Detect which cell encompasses the target text, then output its (x, y) center coordinate. 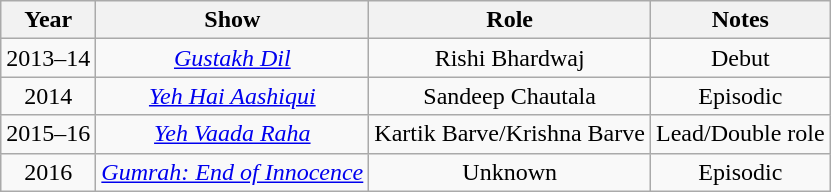
2014 (48, 96)
Rishi Bhardwaj (510, 58)
Year (48, 20)
Notes (740, 20)
Kartik Barve/Krishna Barve (510, 134)
Role (510, 20)
Gumrah: End of Innocence (232, 172)
Yeh Hai Aashiqui (232, 96)
Lead/Double role (740, 134)
Unknown (510, 172)
Show (232, 20)
2016 (48, 172)
Gustakh Dil (232, 58)
Sandeep Chautala (510, 96)
2013–14 (48, 58)
Debut (740, 58)
Yeh Vaada Raha (232, 134)
2015–16 (48, 134)
